Return the (X, Y) coordinate for the center point of the cell that contains the specified text.  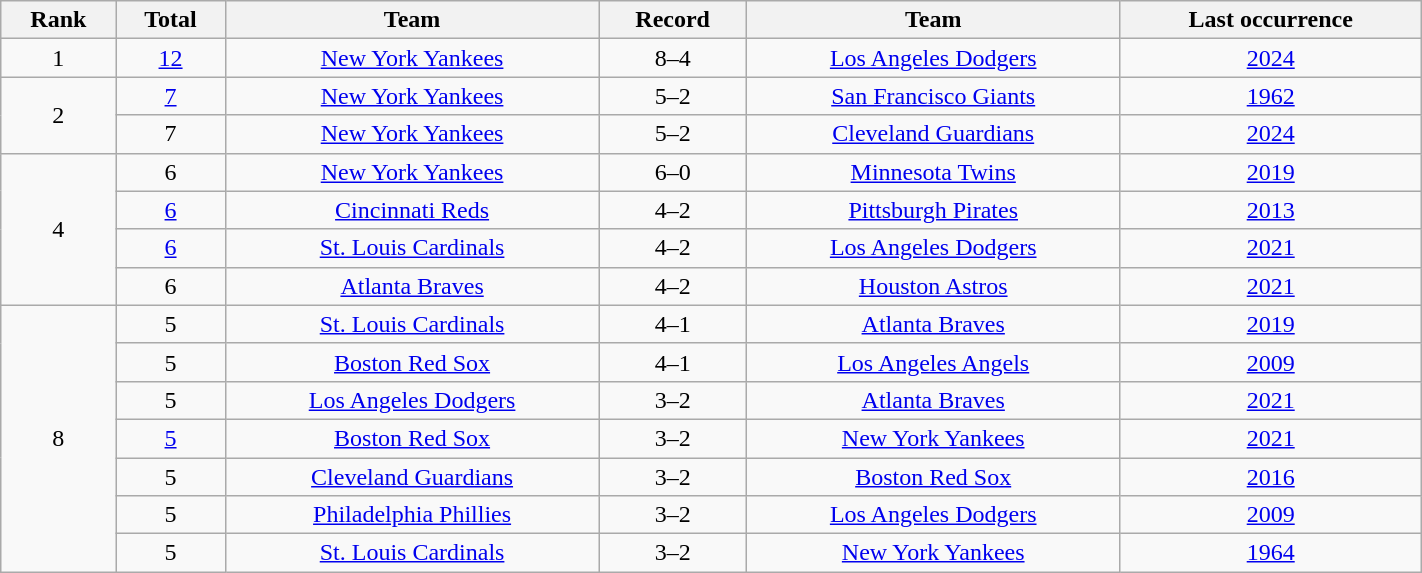
Pittsburgh Pirates (933, 210)
Houston Astros (933, 286)
4 (58, 229)
8–4 (672, 58)
Total (170, 20)
Philadelphia Phillies (412, 515)
Rank (58, 20)
Last occurrence (1270, 20)
6–0 (672, 172)
San Francisco Giants (933, 96)
1962 (1270, 96)
2 (58, 115)
12 (170, 58)
2013 (1270, 210)
Cincinnati Reds (412, 210)
1964 (1270, 553)
1 (58, 58)
8 (58, 438)
2016 (1270, 477)
Los Angeles Angels (933, 362)
Minnesota Twins (933, 172)
Record (672, 20)
